Find where the given text appears and provide that cell's center as [x, y] coordinate. 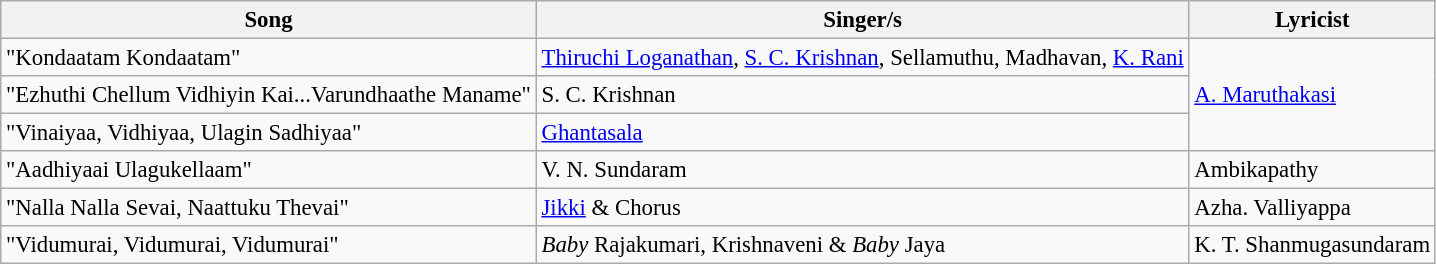
Ambikapathy [1312, 170]
K. T. Shanmugasundaram [1312, 245]
"Aadhiyaai Ulagukellaam" [268, 170]
S. C. Krishnan [862, 95]
Azha. Valliyappa [1312, 208]
A. Maruthakasi [1312, 96]
Jikki & Chorus [862, 208]
"Kondaatam Kondaatam" [268, 58]
Lyricist [1312, 20]
"Vidumurai, Vidumurai, Vidumurai" [268, 245]
"Nalla Nalla Sevai, Naattuku Thevai" [268, 208]
"Ezhuthi Chellum Vidhiyin Kai...Varundhaathe Maname" [268, 95]
"Vinaiyaa, Vidhiyaa, Ulagin Sadhiyaa" [268, 133]
Baby Rajakumari, Krishnaveni & Baby Jaya [862, 245]
V. N. Sundaram [862, 170]
Thiruchi Loganathan, S. C. Krishnan, Sellamuthu, Madhavan, K. Rani [862, 58]
Ghantasala [862, 133]
Singer/s [862, 20]
Song [268, 20]
